Identify which cell holds the provided text, then report its [x, y] central coordinate. 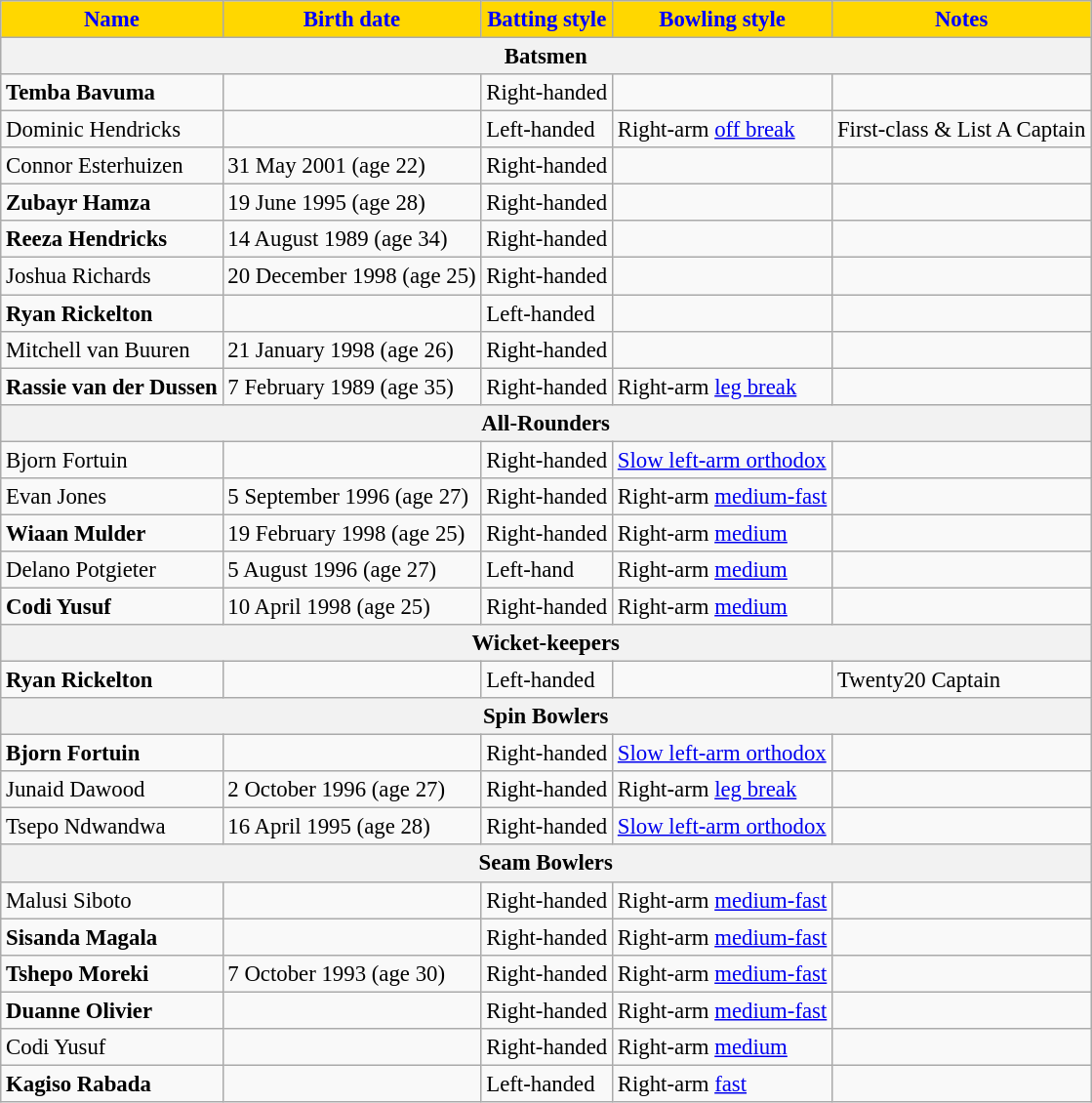
19 June 1995 (age 28) [351, 203]
Left-hand [546, 570]
Notes [962, 20]
First-class & List A Captain [962, 130]
5 September 1996 (age 27) [351, 497]
Batting style [546, 20]
Reeza Hendricks [111, 239]
Duanne Olivier [111, 1010]
All-Rounders [546, 423]
Joshua Richards [111, 276]
16 April 1995 (age 28) [351, 827]
Wiaan Mulder [111, 533]
21 January 1998 (age 26) [351, 349]
Temba Bavuma [111, 93]
Tshepo Moreki [111, 973]
20 December 1998 (age 25) [351, 276]
7 February 1989 (age 35) [351, 387]
Seam Bowlers [546, 864]
Dominic Hendricks [111, 130]
10 April 1998 (age 25) [351, 606]
Sisanda Magala [111, 937]
Spin Bowlers [546, 716]
Delano Potgieter [111, 570]
2 October 1996 (age 27) [351, 790]
Batsmen [546, 57]
31 May 2001 (age 22) [351, 166]
Zubayr Hamza [111, 203]
19 February 1998 (age 25) [351, 533]
Bowling style [722, 20]
Right-arm off break [722, 130]
Name [111, 20]
7 October 1993 (age 30) [351, 973]
Connor Esterhuizen [111, 166]
Rassie van der Dussen [111, 387]
Kagiso Rabada [111, 1083]
Mitchell van Buuren [111, 349]
Wicket-keepers [546, 643]
Tsepo Ndwandwa [111, 827]
Right-arm fast [722, 1083]
Junaid Dawood [111, 790]
Malusi Siboto [111, 900]
Birth date [351, 20]
Twenty20 Captain [962, 680]
Evan Jones [111, 497]
14 August 1989 (age 34) [351, 239]
5 August 1996 (age 27) [351, 570]
